Return [x, y] of the center of cell containing provided text 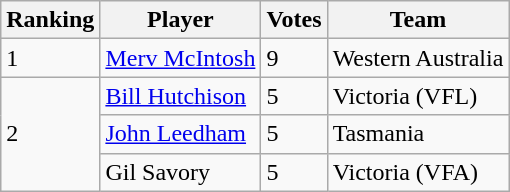
Victoria (VFL) [418, 96]
Ranking [50, 20]
Bill Hutchison [180, 96]
Team [418, 20]
1 [50, 58]
9 [294, 58]
John Leedham [180, 134]
Tasmania [418, 134]
Votes [294, 20]
Gil Savory [180, 172]
Merv McIntosh [180, 58]
2 [50, 134]
Player [180, 20]
Western Australia [418, 58]
Victoria (VFA) [418, 172]
